Detect which cell encompasses the target text, then output its [X, Y] center coordinate. 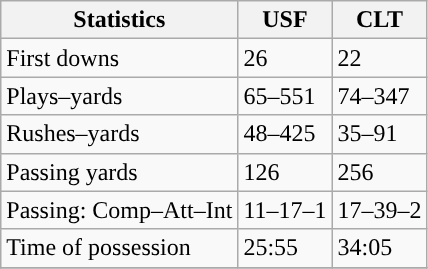
USF [285, 20]
34:05 [380, 248]
22 [380, 58]
CLT [380, 20]
65–551 [285, 96]
17–39–2 [380, 210]
48–425 [285, 134]
25:55 [285, 248]
256 [380, 172]
First downs [120, 58]
Time of possession [120, 248]
Passing yards [120, 172]
126 [285, 172]
Plays–yards [120, 96]
26 [285, 58]
11–17–1 [285, 210]
Statistics [120, 20]
74–347 [380, 96]
35–91 [380, 134]
Passing: Comp–Att–Int [120, 210]
Rushes–yards [120, 134]
